Identify which cell holds the provided text, then report its [X, Y] central coordinate. 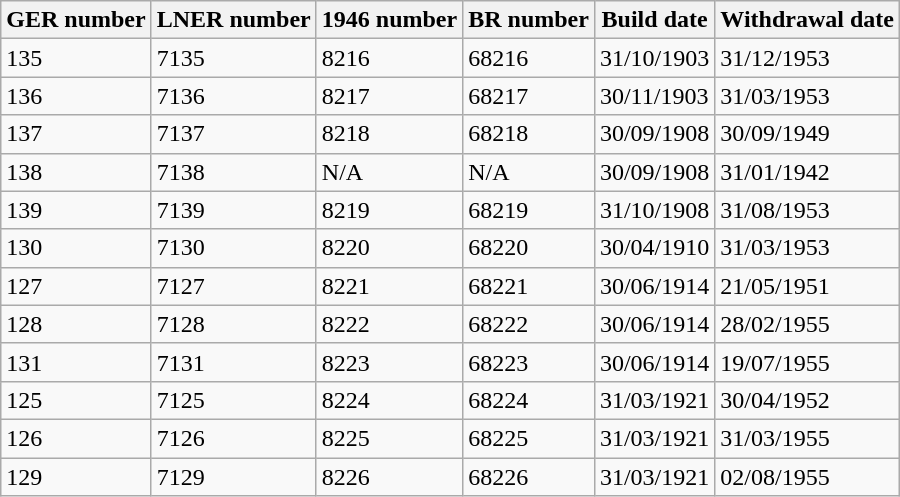
68216 [529, 58]
7127 [234, 286]
68219 [529, 210]
7125 [234, 400]
7130 [234, 248]
138 [76, 172]
129 [76, 477]
8224 [389, 400]
31/03/1955 [808, 438]
19/07/1955 [808, 362]
8226 [389, 477]
131 [76, 362]
68221 [529, 286]
GER number [76, 20]
8217 [389, 96]
31/08/1953 [808, 210]
LNER number [234, 20]
139 [76, 210]
7128 [234, 324]
30/04/1910 [654, 248]
68223 [529, 362]
8216 [389, 58]
68218 [529, 134]
135 [76, 58]
31/10/1908 [654, 210]
30/04/1952 [808, 400]
7126 [234, 438]
BR number [529, 20]
8223 [389, 362]
Withdrawal date [808, 20]
28/02/1955 [808, 324]
31/12/1953 [808, 58]
8218 [389, 134]
8221 [389, 286]
128 [76, 324]
8220 [389, 248]
137 [76, 134]
68225 [529, 438]
30/09/1949 [808, 134]
130 [76, 248]
31/01/1942 [808, 172]
126 [76, 438]
7136 [234, 96]
21/05/1951 [808, 286]
Build date [654, 20]
1946 number [389, 20]
8222 [389, 324]
7135 [234, 58]
68220 [529, 248]
8225 [389, 438]
7138 [234, 172]
127 [76, 286]
125 [76, 400]
136 [76, 96]
68217 [529, 96]
7139 [234, 210]
02/08/1955 [808, 477]
68222 [529, 324]
8219 [389, 210]
68224 [529, 400]
7137 [234, 134]
68226 [529, 477]
31/10/1903 [654, 58]
7129 [234, 477]
30/11/1903 [654, 96]
7131 [234, 362]
